Scan for the cell matching the given text and deliver its (X, Y) coordinate at center. 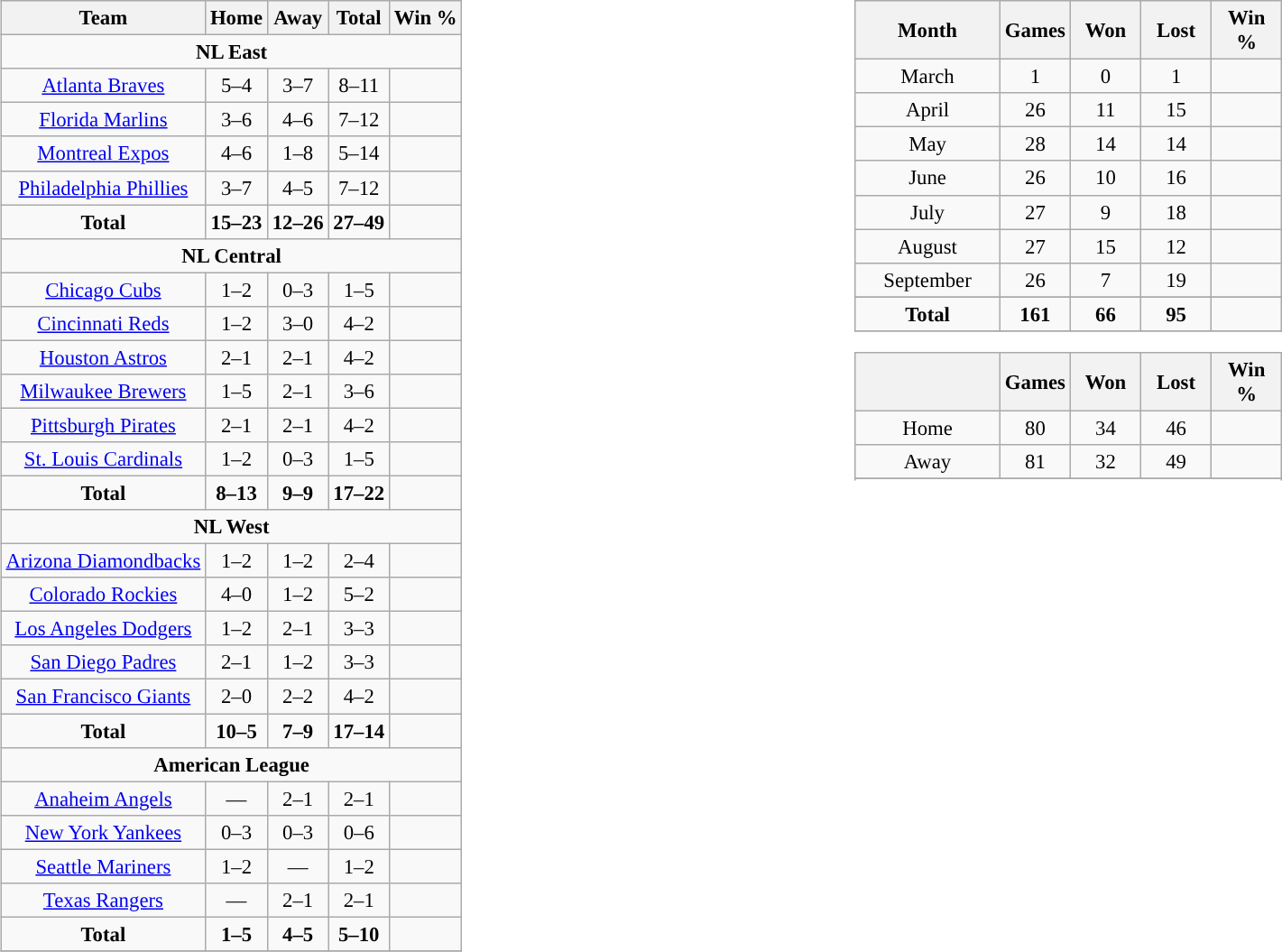
Florida Marlins (103, 120)
Colorado Rockies (103, 595)
18 (1176, 212)
12 (1176, 246)
10 (1105, 178)
4–0 (236, 595)
5–2 (359, 595)
7–9 (298, 730)
May (927, 144)
American League (231, 764)
66 (1105, 314)
San Diego Padres (103, 662)
San Francisco Giants (103, 697)
34 (1105, 428)
27–49 (359, 222)
Houston Astros (103, 357)
8–13 (236, 493)
2–0 (236, 697)
Chicago Cubs (103, 290)
32 (1105, 462)
Atlanta Braves (103, 86)
17–22 (359, 493)
46 (1176, 428)
Team (103, 18)
161 (1035, 314)
9 (1105, 212)
July (927, 212)
Montreal Expos (103, 153)
Seattle Mariners (103, 866)
16 (1176, 178)
49 (1176, 462)
NL Central (231, 255)
Los Angeles Dodgers (103, 629)
5–10 (359, 934)
9–9 (298, 493)
17–14 (359, 730)
12–26 (298, 222)
0–6 (359, 832)
September (927, 280)
Texas Rangers (103, 900)
New York Yankees (103, 832)
August (927, 246)
June (927, 178)
81 (1035, 462)
Pittsburgh Pirates (103, 425)
0 (1105, 77)
80 (1035, 428)
3–0 (298, 323)
8–11 (359, 86)
2–4 (359, 561)
Anaheim Angels (103, 799)
NL West (231, 527)
95 (1176, 314)
St. Louis Cardinals (103, 459)
Milwaukee Brewers (103, 392)
NL East (231, 52)
Arizona Diamondbacks (103, 561)
1–8 (298, 153)
April (927, 110)
7 (1105, 280)
5–4 (236, 86)
March (927, 77)
15–23 (236, 222)
Philadelphia Phillies (103, 188)
10–5 (236, 730)
Month (927, 31)
28 (1035, 144)
5–14 (359, 153)
2–2 (298, 697)
Cincinnati Reds (103, 323)
11 (1105, 110)
19 (1176, 280)
